Capture the cell that displays the provided text and extract its [X, Y] central coordinate. 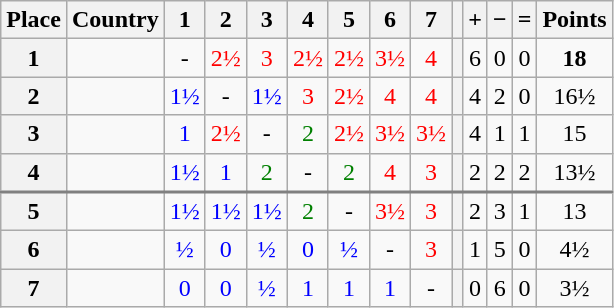
+ [476, 20]
Place [34, 20]
13 [574, 212]
− [500, 20]
18 [574, 58]
15 [574, 134]
Country [115, 20]
4½ [574, 250]
13½ [574, 172]
16½ [574, 96]
Points [574, 20]
= [524, 20]
